Output the (X, Y) coordinate of the center of the cell containing the given text.  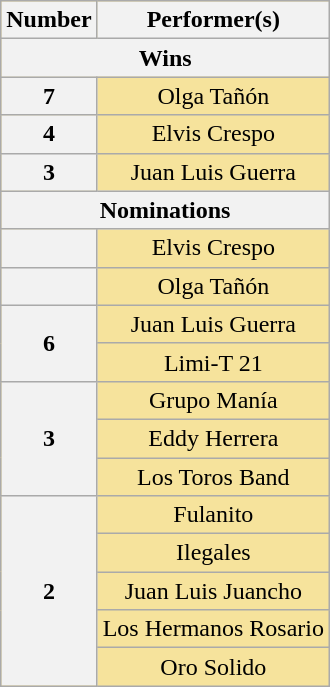
Eddy Herrera (213, 438)
Fulanito (213, 515)
6 (49, 343)
Grupo Manía (213, 400)
Number (49, 20)
2 (49, 591)
4 (49, 134)
Ilegales (213, 553)
Juan Luis Juancho (213, 591)
Nominations (166, 210)
Limi-T 21 (213, 362)
Los Toros Band (213, 477)
Performer(s) (213, 20)
Los Hermanos Rosario (213, 629)
7 (49, 96)
Oro Solido (213, 667)
Wins (166, 58)
